Locate the cell with the specified text and output its [X, Y] center coordinate. 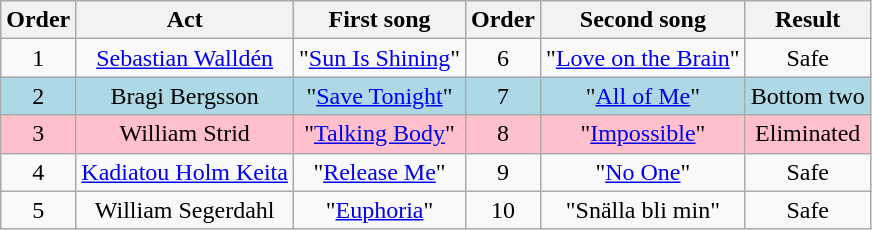
"Release Me" [379, 172]
William Strid [185, 134]
"Talking Body" [379, 134]
William Segerdahl [185, 210]
4 [38, 172]
"Snälla bli min" [644, 210]
8 [504, 134]
"Love on the Brain" [644, 58]
6 [504, 58]
2 [38, 96]
Sebastian Walldén [185, 58]
First song [379, 20]
Kadiatou Holm Keita [185, 172]
Bottom two [808, 96]
"All of Me" [644, 96]
"No One" [644, 172]
"Save Tonight" [379, 96]
9 [504, 172]
Act [185, 20]
1 [38, 58]
5 [38, 210]
"Impossible" [644, 134]
Eliminated [808, 134]
Second song [644, 20]
"Euphoria" [379, 210]
10 [504, 210]
Result [808, 20]
7 [504, 96]
Bragi Bergsson [185, 96]
"Sun Is Shining" [379, 58]
3 [38, 134]
